Output the [x, y] coordinate of the center of the cell containing the given text.  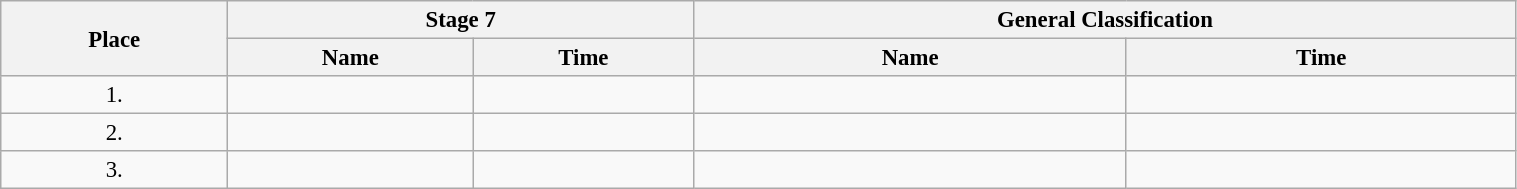
3. [114, 170]
Place [114, 38]
Stage 7 [461, 20]
1. [114, 95]
2. [114, 133]
General Classification [1105, 20]
